Capture the cell that displays the provided text and extract its (x, y) central coordinate. 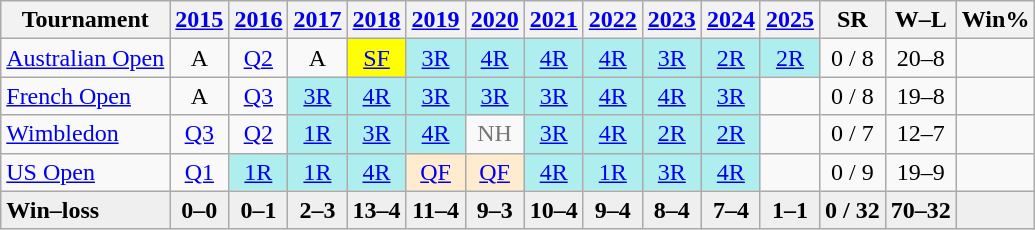
Win% (996, 20)
0–1 (258, 210)
Wimbledon (86, 134)
SR (852, 20)
Australian Open (86, 58)
W–L (920, 20)
Q1 (200, 172)
8–4 (672, 210)
20–8 (920, 58)
1–1 (790, 210)
Tournament (86, 20)
0 / 32 (852, 210)
12–7 (920, 134)
0–0 (200, 210)
2021 (554, 20)
0 / 7 (852, 134)
2018 (376, 20)
2–3 (318, 210)
10–4 (554, 210)
2019 (436, 20)
9–3 (494, 210)
2015 (200, 20)
2016 (258, 20)
11–4 (436, 210)
19–8 (920, 96)
2022 (612, 20)
Win–loss (86, 210)
2023 (672, 20)
9–4 (612, 210)
2025 (790, 20)
7–4 (730, 210)
70–32 (920, 210)
13–4 (376, 210)
French Open (86, 96)
0 / 9 (852, 172)
19–9 (920, 172)
2017 (318, 20)
US Open (86, 172)
SF (376, 58)
2024 (730, 20)
2020 (494, 20)
NH (494, 134)
